Find where the given text appears and provide that cell's center as (x, y) coordinate. 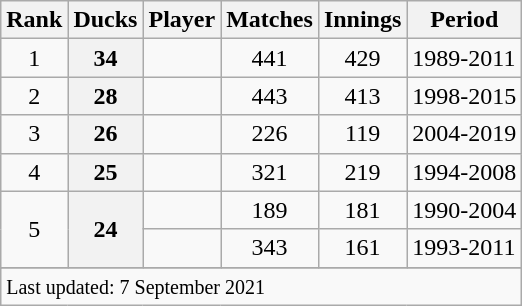
Innings (362, 20)
Rank (34, 20)
Last updated: 7 September 2021 (262, 286)
189 (270, 210)
26 (106, 134)
Matches (270, 20)
161 (362, 248)
Player (182, 20)
443 (270, 96)
429 (362, 58)
321 (270, 172)
5 (34, 229)
3 (34, 134)
1993-2011 (464, 248)
2004-2019 (464, 134)
24 (106, 229)
1989-2011 (464, 58)
1990-2004 (464, 210)
Ducks (106, 20)
181 (362, 210)
413 (362, 96)
1998-2015 (464, 96)
219 (362, 172)
1994-2008 (464, 172)
2 (34, 96)
226 (270, 134)
343 (270, 248)
119 (362, 134)
4 (34, 172)
441 (270, 58)
34 (106, 58)
25 (106, 172)
28 (106, 96)
1 (34, 58)
Period (464, 20)
